Find where the given text appears and provide that cell's center as (x, y) coordinate. 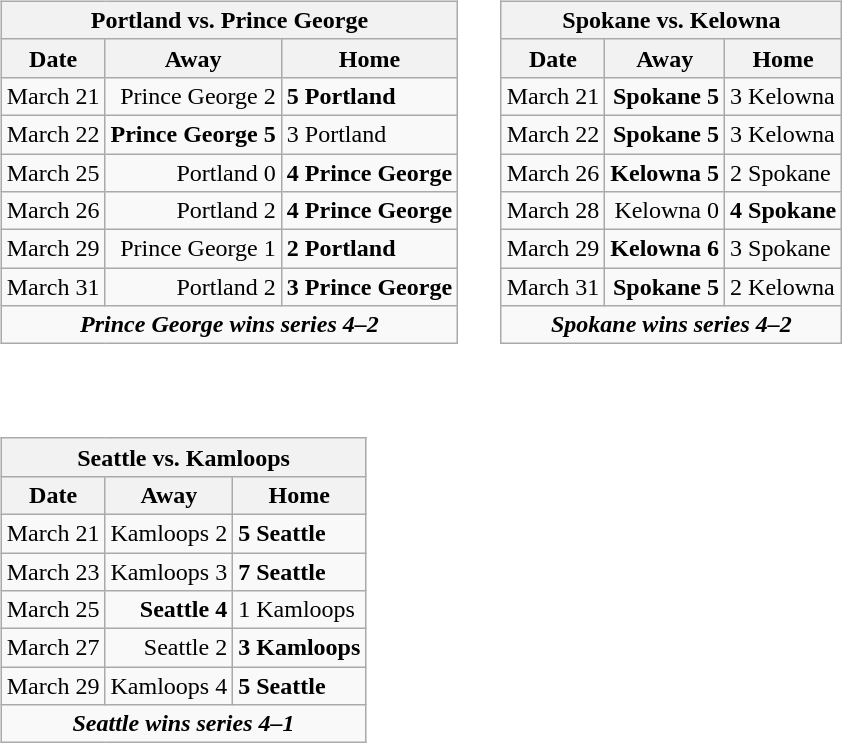
Kamloops 3 (169, 571)
3 Prince George (369, 287)
Portland vs. Prince George (229, 20)
Seattle wins series 4–1 (184, 724)
Kamloops 4 (169, 686)
3 Portland (369, 134)
2 Portland (369, 249)
Prince George wins series 4–2 (229, 325)
3 Kamloops (300, 648)
March 27 (53, 648)
1 Kamloops (300, 610)
3 Spokane (784, 249)
Kelowna 6 (665, 249)
Prince George 5 (193, 134)
5 Portland (369, 96)
Spokane wins series 4–2 (672, 325)
Kelowna 5 (665, 173)
March 23 (53, 571)
4 Spokane (784, 211)
Spokane vs. Kelowna (672, 20)
Seattle 4 (169, 610)
Prince George 2 (193, 96)
2 Kelowna (784, 287)
Seattle vs. Kamloops (184, 457)
Prince George 1 (193, 249)
March 28 (553, 211)
Kamloops 2 (169, 533)
Seattle 2 (169, 648)
7 Seattle (300, 571)
Kelowna 0 (665, 211)
Portland 0 (193, 173)
2 Spokane (784, 173)
